Return the [x, y] coordinate for the center point of the cell that contains the specified text.  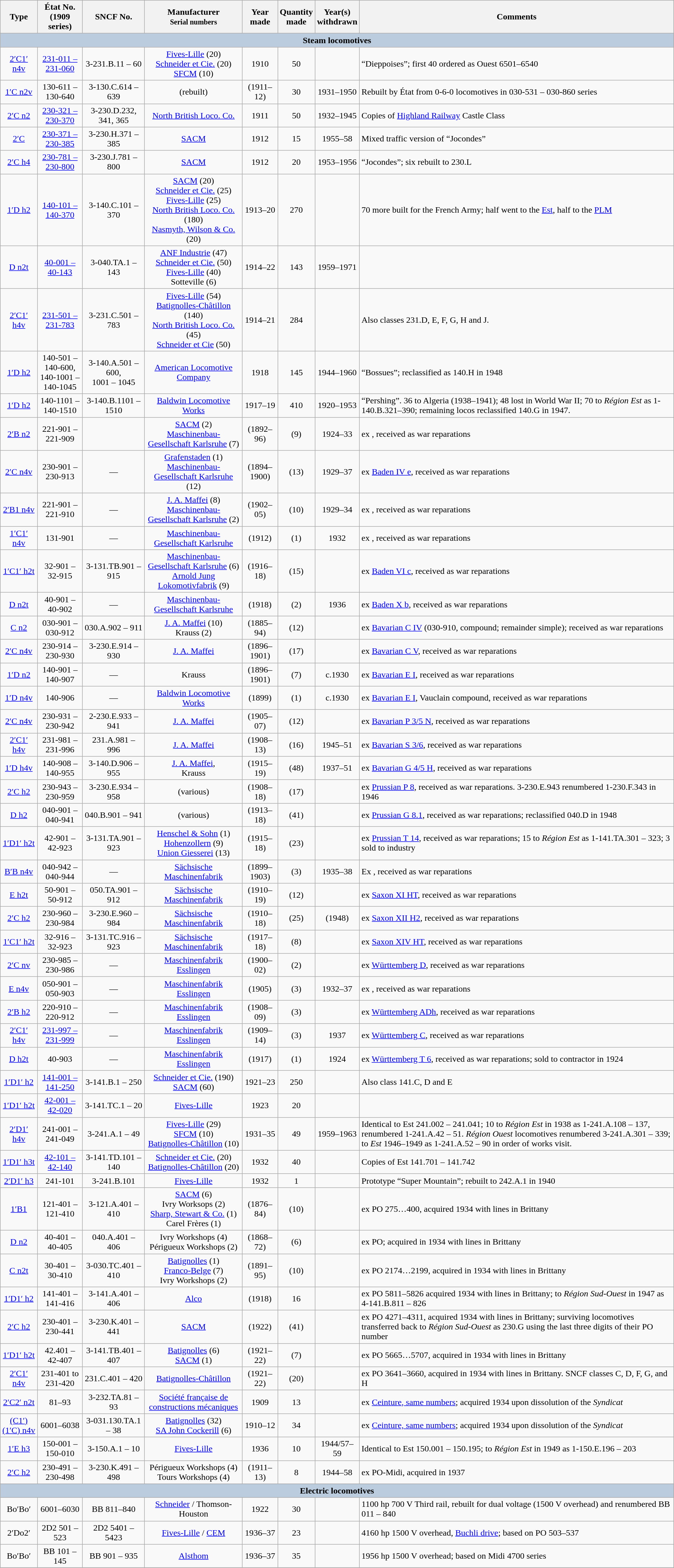
Batignolles-Châtillon [194, 1379]
(16) [296, 745]
42-001 – 42-020 [60, 1105]
3-241.A.1 – 49 [113, 1134]
ANF Industrie (47)Schneider et Cie. (50)Fives-Lille (40)Sotteville (6) [194, 267]
1′E h3 [19, 1449]
ex PO 275…400, acquired 1934 with lines in Brittany [517, 1209]
1917–19 [260, 405]
49 [296, 1134]
1937–51 [337, 768]
221-901 – 221-909 [60, 434]
1922 [260, 1509]
Schneider et Cie. (190)SACM (60) [194, 1082]
230-985 – 230-986 [60, 965]
Prototype “Super Mountain”; rebuilt to 242.A.1 in 1940 [517, 1180]
(1905–07) [260, 721]
ex PO 5665…5707, acquired in 1934 with lines in Brittany [517, 1355]
2′Do2′ [19, 1533]
241-001 – 241-049 [60, 1134]
(1915–19) [260, 768]
1910 [260, 64]
ex Prussian G 8.1, received as war reparations; reclassified 040.D in 1948 [517, 815]
140-901 – 140-907 [60, 674]
(1911–13) [260, 1472]
“Pershing”. 36 to Algeria (1938–1941); 48 lost in World War II; 70 to Région Est as 1-140.B.321–390; remaining locos reclassified 140.G in 1947. [517, 405]
3-141.A.401 – 406 [113, 1299]
(1908–09) [260, 1012]
2′C nv [19, 965]
2′D1′ h3 [19, 1180]
6001–6030 [60, 1509]
131-901 [60, 538]
Schneider / Thomson-Houston [194, 1509]
ex PO-Midi, acquired in 1937 [517, 1472]
3-230.K.491 – 498 [113, 1472]
2′C2′ n2t [19, 1402]
34 [296, 1426]
40 [296, 1162]
040-901 – 040-941 [60, 815]
1929–37 [337, 472]
220-910 – 220-912 [60, 1012]
230-321 – 230-370 [60, 115]
1932–1945 [337, 115]
1′D n4v [19, 698]
(1909–14) [260, 1035]
Périgueux Workshops (4)Tours Workshops (4) [194, 1472]
(1917) [260, 1059]
Alsthom [194, 1556]
3-230.E.914 – 930 [113, 651]
ex Saxon XIV HT, received as war reparations [517, 942]
141-401 – 141-416 [60, 1299]
3-130.C.614 – 639 [113, 92]
3-141.B.1 – 250 [113, 1082]
1959–1963 [337, 1134]
2′B1 n4v [19, 510]
1956 hp 1500 V overhead; based on Midi 4700 series [517, 1556]
3-040.TA.1 – 143 [113, 267]
Quantitymade [296, 17]
13 [296, 1402]
410 [296, 405]
Identical to Est 150.001 – 150.195; to Région Est in 1949 as 1-150.E.196 – 203 [517, 1449]
(C1′)(1′C) n4v [19, 1426]
230-491 – 230-498 [60, 1472]
40-401 – 40-405 [60, 1242]
1′D1′ h3t [19, 1162]
SACM (6)Ivry Worksops (2)Sharp, Stewart & Co. (1)Carel Frères (1) [194, 1209]
(20) [296, 1379]
1911 [260, 115]
(13) [296, 472]
Société française de constructions mécaniques [194, 1402]
1920–1953 [337, 405]
ex Saxon XII H2, received as war reparations [517, 918]
Schneider et Cie. (20)Batignolles-Châtillon (20) [194, 1162]
1955–58 [337, 139]
Electric locomotives [337, 1491]
231-501 – 231-783 [60, 320]
3-141.TD.101 – 140 [113, 1162]
1909 [260, 1402]
American Locomotive Company [194, 372]
1937 [337, 1035]
230-931 – 230-942 [60, 721]
(1902–05) [260, 510]
230-781 – 230-800 [60, 162]
231-011 – 231-060 [60, 64]
(1910–19) [260, 895]
1944–58 [337, 1472]
Fives-Lille (54)Batignolles-Châtillon (140)North British Loco. Co. (45)Schneider et Cie (50) [194, 320]
3-140.C.101 – 370 [113, 210]
250 [296, 1082]
3-230.J.781 – 800 [113, 162]
Year(s)withdrawn [337, 17]
3-231.B.11 – 60 [113, 64]
030.A.902 – 911 [113, 627]
Steam locomotives [337, 40]
2D2 5401 – 5423 [113, 1533]
ManufacturerSerial numbers [194, 17]
ex PO 2174…2199, acquired in 1934 with lines in Brittany [517, 1270]
231-997 – 231-999 [60, 1035]
1914–22 [260, 267]
3-230.K.401 – 441 [113, 1327]
J. A. Maffei (8)Maschinenbau-Gesellschaft Karlsruhe (2) [194, 510]
1′B1 [19, 1209]
230-371 – 230-385 [60, 139]
16 [296, 1299]
1910–12 [260, 1426]
(1885–94) [260, 627]
3-141.TB.401 – 407 [113, 1355]
6001–6038 [60, 1426]
BB 811–840 [113, 1509]
1′D n2 [19, 674]
1 [296, 1180]
(48) [296, 768]
ex Württemberg C, received as war reparations [517, 1035]
1945–51 [337, 745]
(1916–18) [260, 571]
3-230.E.960 – 984 [113, 918]
(1910–18) [260, 918]
2′B h2 [19, 1012]
241-101 [60, 1180]
230-901 – 230-913 [60, 472]
(1913–18) [260, 815]
140-906 [60, 698]
ex PO 5811–5826 acquired 1934 with lines in Brittany; to Région Sud-Ouest in 1947 as 4-141.B.811 – 826 [517, 1299]
1944–1960 [337, 372]
1931–35 [260, 1134]
(1892–96) [260, 434]
230-943 – 230-959 [60, 792]
(1908–13) [260, 745]
2D2 501 – 523 [60, 1533]
1935–38 [337, 871]
2′B n2 [19, 434]
121-401 – 121-410 [60, 1209]
ex Württemberg ADh, received as war reparations [517, 1012]
35 [296, 1556]
(1899) [260, 698]
3-231.C.501 – 783 [113, 320]
ex Bavarian E I, received as war reparations [517, 674]
1924 [337, 1059]
Fives-Lille (29)SFCM (10)Batignolles-Châtillon (10) [194, 1134]
“Jocondes”; six rebuilt to 230.L [517, 162]
(1948) [337, 918]
1921–23 [260, 1082]
(1922) [260, 1327]
(1911–12) [260, 92]
3-230.E.934 – 958 [113, 792]
(15) [296, 571]
“Bossues”; reclassified as 140.H in 1948 [517, 372]
230-914 – 230-930 [60, 651]
D h2t [19, 1059]
221-901 – 221-910 [60, 510]
Batignolles (6)SACM (1) [194, 1355]
(rebuilt) [194, 92]
1′C1′ n4v [19, 538]
(8) [296, 942]
2′C n2 [19, 115]
1924–33 [337, 434]
ex Baden X b, received as war reparations [517, 604]
143 [296, 267]
231-401 to 231-420 [60, 1379]
(1900–02) [260, 965]
140-1101 – 140-1510 [60, 405]
284 [296, 320]
3-121.A.401 – 410 [113, 1209]
(25) [296, 918]
32-901 – 32-915 [60, 571]
1100 hp 700 V Third rail, rebuilt for dual voltage (1500 V overhead) and renumbered BB 011 – 840 [517, 1509]
ex Bavarian C IV (030-910, compound; remainder simple); received as war reparations [517, 627]
ex Baden VI c, received as war reparations [517, 571]
3-150.A.1 – 10 [113, 1449]
Batignolles (1)Franco-Belge (7)Ivry Workshops (2) [194, 1270]
(9) [296, 434]
ex Baden IV e, received as war reparations [517, 472]
3-131.TC.916 – 923 [113, 942]
81–93 [60, 1402]
SNCF No. [113, 17]
Ex , received as war reparations [517, 871]
141-001 – 141-250 [60, 1082]
40-901 – 40-902 [60, 604]
8 [296, 1472]
(6) [296, 1242]
Copies of Highland Railway Castle Class [517, 115]
BB 101 – 145 [60, 1556]
1913–20 [260, 210]
ex Prussian P 8, received as war reparations. 3-230.E.943 renumbered 1-230.F.343 in 1946 [517, 792]
(23) [296, 843]
42-101 – 42-140 [60, 1162]
145 [296, 372]
040.B.901 – 941 [113, 815]
140-908 – 140-955 [60, 768]
3-131.TA.901 – 923 [113, 843]
3-031.130.TA.1 – 38 [113, 1426]
Maschinenbau-Gesellschaft Karlsruhe (6)Arnold Jung Lokomotivfabrik (9) [194, 571]
ex Saxon XI HT, received as war reparations [517, 895]
130-611 – 130-640 [60, 92]
ex Württemberg T 6, received as war reparations; sold to contractor in 1924 [517, 1059]
C n2 [19, 627]
SACM (2)Maschinenbau-Gesellschaft Karlsruhe (7) [194, 434]
Rebuilt by État from 0-6-0 locomotives in 030-531 – 030-860 series [517, 92]
Yearmade [260, 17]
(1917–18) [260, 942]
040.A.401 – 406 [113, 1242]
140-501 – 140-600,140-1001 – 140-1045 [60, 372]
Alco [194, 1299]
2′C [19, 139]
E h2t [19, 895]
1923 [260, 1105]
Also classes 231.D, E, F, G, H and J. [517, 320]
3-241.B.101 [113, 1180]
Copies of Est 141.701 – 141.742 [517, 1162]
231.A.981 – 996 [113, 745]
(1905) [260, 989]
B′B n4v [19, 871]
Grafenstaden (1)Maschinenbau-Gesellschaft Karlsruhe (12) [194, 472]
(1868–72) [260, 1242]
050.TA.901 – 912 [113, 895]
3-030.TC.401 – 410 [113, 1270]
231.C.401 – 420 [113, 1379]
“Dieppoises”; first 40 ordered as Ouest 6501–6540 [517, 64]
15 [296, 139]
Fives-Lille (20)Schneider et Cie. (20)SFCM (10) [194, 64]
ex Württemberg D, received as war reparations [517, 965]
(1891–95) [260, 1270]
040-942 – 040-944 [60, 871]
40-001 – 40-143 [60, 267]
(1912) [260, 538]
4160 hp 1500 V overhead, Buchli drive; based on PO 503–537 [517, 1533]
140-101 – 140-370 [60, 210]
BB 901 – 935 [113, 1556]
1932–37 [337, 989]
SACM (20)Schneider et Cie. (25)Fives-Lille (25)North British Loco. Co. (180)Nasmyth, Wilson & Co. (20) [194, 210]
ex Bavarian G 4/5 H, received as war reparations [517, 768]
231-981 – 231-996 [60, 745]
ex PO; acquired in 1934 with lines in Brittany [517, 1242]
ex PO 3641–3660, acquired in 1934 with lines in Brittany. SNCF classes C, D, F, G, and H [517, 1379]
030-901 – 030-912 [60, 627]
1931–1950 [337, 92]
3-141.TC.1 – 20 [113, 1105]
1′D h4v [19, 768]
3-230.D.232, 341, 365 [113, 115]
Mixed traffic version of “Jocondes” [517, 139]
50-901 – 50-912 [60, 895]
2′D1′ h4v [19, 1134]
Henschel & Sohn (1)Hohenzollern (9)Union Giesserei (13) [194, 843]
ex Bavarian C V, received as war reparations [517, 651]
(1899–1903) [260, 871]
10 [296, 1449]
30-401 – 30-410 [60, 1270]
Also class 141.C, D and E [517, 1082]
3-230.H.371 – 385 [113, 139]
150-001 – 150-010 [60, 1449]
32-916 – 32-923 [60, 942]
E n4v [19, 989]
ex Bavarian S 3/6, received as war reparations [517, 745]
2′C h4 [19, 162]
270 [296, 210]
North British Loco. Co. [194, 115]
1929–34 [337, 510]
23 [296, 1533]
3-131.TB.901 – 915 [113, 571]
(1908–18) [260, 792]
3-232.TA.81 – 93 [113, 1402]
1914–21 [260, 320]
230-401 – 230-441 [60, 1327]
D n2 [19, 1242]
J. A. Maffei,Krauss [194, 768]
1′C n2v [19, 92]
3-140.D.906 – 955 [113, 768]
D h2 [19, 815]
42-901 – 42-923 [60, 843]
050-901 – 050-903 [60, 989]
230-960 – 230-984 [60, 918]
42.401 – 42-407 [60, 1355]
J. A. Maffei (10)Krauss (2) [194, 627]
1959–1971 [337, 267]
Ivry Workshops (4)Périgueux Workshops (2) [194, 1242]
40-903 [60, 1059]
Comments [517, 17]
3-140.B.1101 – 1510 [113, 405]
ex Bavarian E I, Vauclain compound, received as war reparations [517, 698]
Fives-Lille / CEM [194, 1533]
ex Prussian T 14, received as war reparations; 15 to Région Est as 1-141.TA.301 – 323; 3 sold to industry [517, 843]
ex Bavarian P 3/5 N, received as war reparations [517, 721]
3-140.A.501 – 600,1001 – 1045 [113, 372]
1918 [260, 372]
1944/57–59 [337, 1449]
70 more built for the French Army; half went to the Est, half to the PLM [517, 210]
Type [19, 17]
2-230.E.933 – 941 [113, 721]
État No.(1909 series) [60, 17]
(1915–18) [260, 843]
C n2t [19, 1270]
Batignolles (32)SA John Cockerill (6) [194, 1426]
(1894–1900) [260, 472]
1953–1956 [337, 162]
(1876–84) [260, 1209]
Krauss [194, 674]
